Return the [x, y] coordinate for the center point of the cell that contains the specified text.  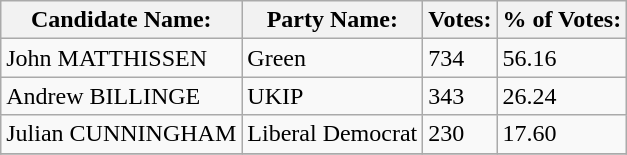
UKIP [332, 96]
230 [460, 134]
Liberal Democrat [332, 134]
% of Votes: [562, 20]
26.24 [562, 96]
Green [332, 58]
Votes: [460, 20]
343 [460, 96]
John MATTHISSEN [122, 58]
734 [460, 58]
Andrew BILLINGE [122, 96]
17.60 [562, 134]
Julian CUNNINGHAM [122, 134]
56.16 [562, 58]
Candidate Name: [122, 20]
Party Name: [332, 20]
